From the cell containing the given text, extract its center point as [x, y] coordinate. 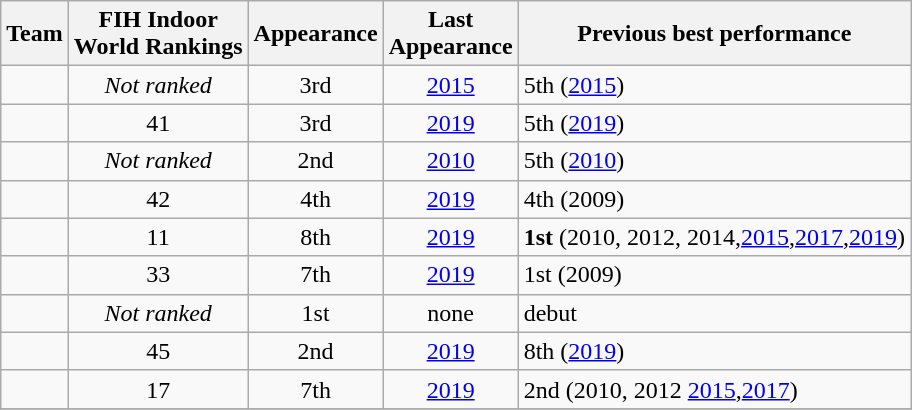
4th (2009) [714, 199]
11 [158, 237]
Appearance [316, 34]
none [450, 313]
LastAppearance [450, 34]
2015 [450, 85]
17 [158, 389]
5th (2019) [714, 123]
5th (2010) [714, 161]
45 [158, 351]
41 [158, 123]
Team [35, 34]
1st [316, 313]
1st (2010, 2012, 2014,2015,2017,2019) [714, 237]
2010 [450, 161]
8th (2019) [714, 351]
2nd (2010, 2012 2015,2017) [714, 389]
4th [316, 199]
42 [158, 199]
8th [316, 237]
5th (2015) [714, 85]
Previous best performance [714, 34]
33 [158, 275]
debut [714, 313]
FIH IndoorWorld Rankings [158, 34]
1st (2009) [714, 275]
